Locate the cell with the specified text and output its (X, Y) center coordinate. 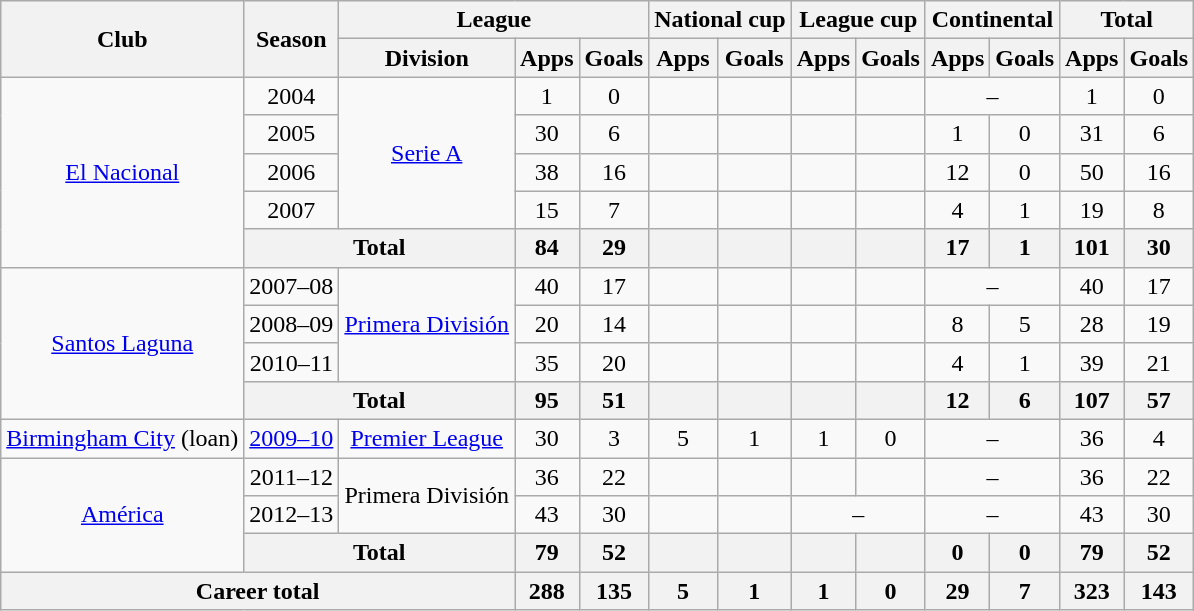
2006 (292, 172)
2007–08 (292, 286)
101 (1092, 248)
15 (547, 210)
14 (614, 324)
League cup (858, 20)
Division (427, 58)
2008–09 (292, 324)
31 (1092, 134)
3 (614, 438)
El Nacional (122, 172)
135 (614, 591)
2004 (292, 96)
143 (1159, 591)
América (122, 515)
2007 (292, 210)
95 (547, 400)
League (494, 20)
323 (1092, 591)
Santos Laguna (122, 343)
84 (547, 248)
2010–11 (292, 362)
51 (614, 400)
38 (547, 172)
Continental (992, 20)
35 (547, 362)
Birmingham City (loan) (122, 438)
50 (1092, 172)
Club (122, 39)
2005 (292, 134)
57 (1159, 400)
28 (1092, 324)
National cup (720, 20)
Serie A (427, 153)
107 (1092, 400)
Season (292, 39)
Premier League (427, 438)
2009–10 (292, 438)
2012–13 (292, 515)
288 (547, 591)
21 (1159, 362)
Career total (258, 591)
39 (1092, 362)
2011–12 (292, 477)
